From the cell containing the given text, extract its center point as [x, y] coordinate. 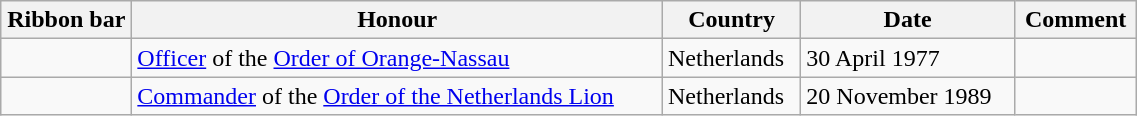
Comment [1075, 20]
Country [732, 20]
Ribbon bar [66, 20]
Commander of the Order of the Netherlands Lion [398, 96]
Officer of the Order of Orange-Nassau [398, 58]
30 April 1977 [908, 58]
Date [908, 20]
20 November 1989 [908, 96]
Honour [398, 20]
